Output the (x, y) coordinate of the center of the cell containing the given text.  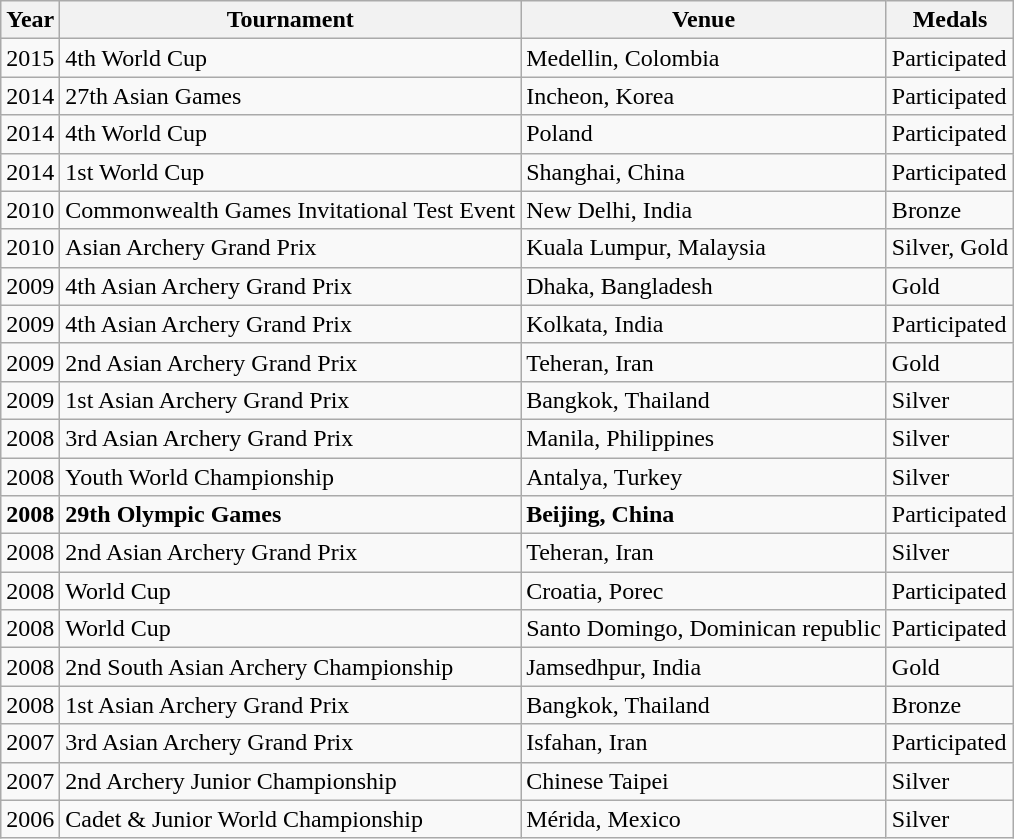
2nd Archery Junior Championship (290, 781)
Medals (950, 20)
Isfahan, Iran (704, 743)
Croatia, Porec (704, 591)
2015 (30, 58)
Tournament (290, 20)
Medellin, Colombia (704, 58)
Santo Domingo, Dominican republic (704, 629)
Poland (704, 134)
2006 (30, 819)
New Delhi, India (704, 210)
Cadet & Junior World Championship (290, 819)
29th Olympic Games (290, 515)
Shanghai, China (704, 172)
Silver, Gold (950, 248)
Youth World Championship (290, 477)
Jamsedhpur, India (704, 667)
Commonwealth Games Invitational Test Event (290, 210)
Dhaka, Bangladesh (704, 286)
Year (30, 20)
Manila, Philippines (704, 438)
Mérida, Mexico (704, 819)
Antalya, Turkey (704, 477)
Asian Archery Grand Prix (290, 248)
Venue (704, 20)
Incheon, Korea (704, 96)
Kolkata, India (704, 324)
Kuala Lumpur, Malaysia (704, 248)
Beijing, China (704, 515)
Chinese Taipei (704, 781)
1st World Cup (290, 172)
27th Asian Games (290, 96)
2nd South Asian Archery Championship (290, 667)
